Output the (x, y) coordinate of the center of the cell containing the given text.  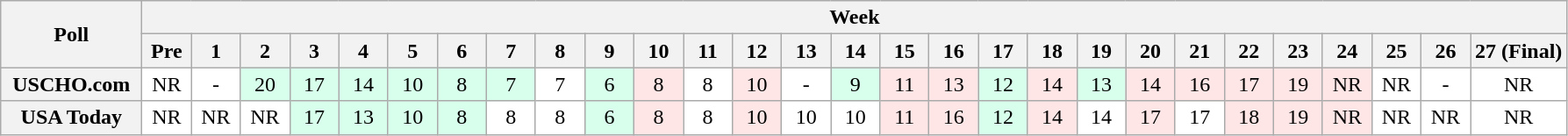
1 (216, 51)
25 (1396, 51)
23 (1298, 51)
Pre (167, 51)
24 (1347, 51)
USCHO.com (72, 84)
2 (265, 51)
4 (363, 51)
21 (1199, 51)
27 (Final) (1519, 51)
26 (1445, 51)
Poll (72, 34)
USA Today (72, 118)
Week (855, 18)
5 (412, 51)
15 (905, 51)
22 (1249, 51)
3 (314, 51)
